Search for the cell housing the specified text and yield its [X, Y] center coordinate. 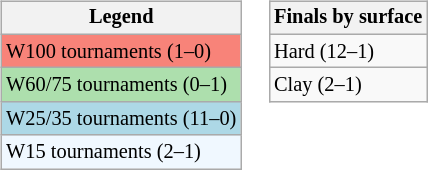
Clay (2–1) [348, 85]
Hard (12–1) [348, 51]
W60/75 tournaments (0–1) [121, 85]
Legend [121, 18]
W25/35 tournaments (11–0) [121, 119]
Finals by surface [348, 18]
W100 tournaments (1–0) [121, 51]
W15 tournaments (2–1) [121, 152]
